Scan for the cell matching the given text and deliver its [X, Y] coordinate at center. 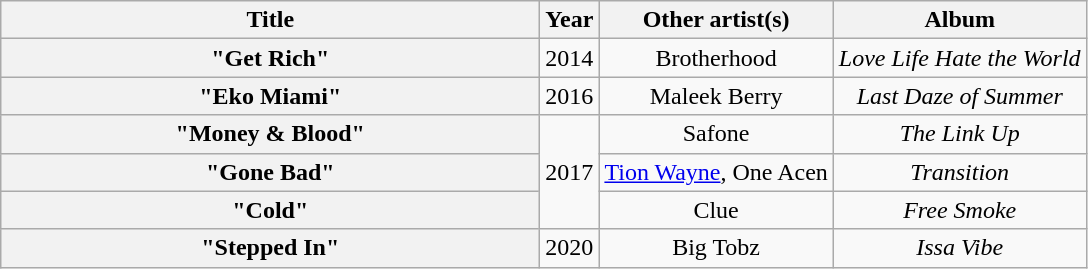
Other artist(s) [716, 20]
Big Tobz [716, 248]
2014 [570, 58]
Brotherhood [716, 58]
2020 [570, 248]
Maleek Berry [716, 96]
"Eko Miami" [270, 96]
"Stepped In" [270, 248]
Year [570, 20]
"Money & Blood" [270, 134]
Love Life Hate the World [960, 58]
2017 [570, 172]
Clue [716, 210]
"Gone Bad" [270, 172]
"Cold" [270, 210]
Album [960, 20]
Transition [960, 172]
Free Smoke [960, 210]
Last Daze of Summer [960, 96]
The Link Up [960, 134]
2016 [570, 96]
Title [270, 20]
Issa Vibe [960, 248]
Tion Wayne, One Acen [716, 172]
"Get Rich" [270, 58]
Safone [716, 134]
